Output the (x, y) coordinate of the center of the cell containing the given text.  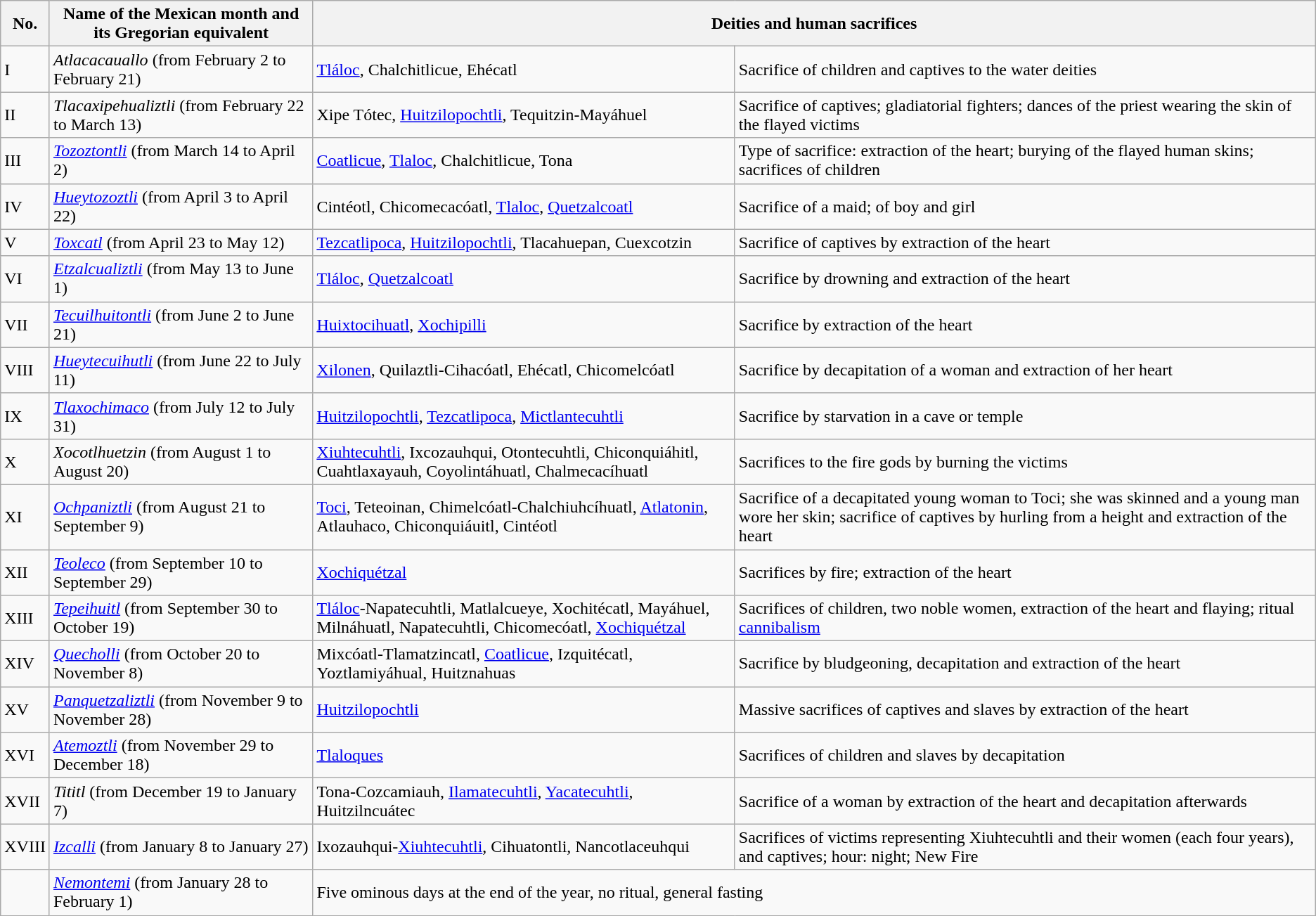
Sacrifices of victims representing Xiuhtecuhtli and their women (each four years), and captives; hour: night; New Fire (1025, 846)
III (25, 160)
XIII (25, 619)
Tezcatlipoca, Huitzilopochtli, Tlacahuepan, Cuexcotzin (524, 243)
No. (25, 24)
Sacrifice of captives; gladiatorial fighters; dances of the priest wearing the skin of the flayed victims (1025, 115)
Tozoztontli (from March 14 to April 2) (181, 160)
Tecuilhuitontli (from June 2 to June 21) (181, 325)
Ochpaniztli (from August 21 to September 9) (181, 517)
Toxcatl (from April 23 to May 12) (181, 243)
Mixcóatl-Tlamatzincatl, Coatlicue, Izquitécatl, Yoztlamiyáhual, Huitznahuas (524, 664)
Deities and human sacrifices (814, 24)
Huitzilopochtli, Tezcatlipoca, Mictlantecuhtli (524, 416)
Cintéotl, Chicomecacóatl, Tlaloc, Quetzalcoatl (524, 207)
Tláloc, Chalchitlicue, Ehécatl (524, 69)
Tláloc, Quetzalcoatl (524, 278)
VII (25, 325)
XI (25, 517)
Sacrifices to the fire gods by burning the victims (1025, 461)
XVII (25, 801)
Atemoztli (from November 29 to December 18) (181, 755)
Sacrifice by extraction of the heart (1025, 325)
Huitzilopochtli (524, 710)
Xilonen, Quilaztli-Cihacóatl, Ehécatl, Chicomelcóatl (524, 370)
Tona-Cozcamiauh, Ilamatecuhtli, Yacatecuhtli, Huitzilncuátec (524, 801)
Quecholli (from October 20 to November 8) (181, 664)
Tlaloques (524, 755)
VIII (25, 370)
IX (25, 416)
Toci, Teteoinan, Chimelcóatl-Chalchiuhcíhuatl, Atlatonin, Atlauhaco, Chiconquiáuitl, Cintéotl (524, 517)
V (25, 243)
Sacrifice by starvation in a cave or temple (1025, 416)
Huixtocihuatl, Xochipilli (524, 325)
XVI (25, 755)
Teoleco (from September 10 to September 29) (181, 572)
Sacrifices by fire; extraction of the heart (1025, 572)
Xochiquétzal (524, 572)
Five ominous days at the end of the year, no ritual, general fasting (814, 893)
Ixozauhqui-Xiuhtecuhtli, Cihuatontli, Nancotlaceuhqui (524, 846)
Izcalli (from January 8 to January 27) (181, 846)
Etzalcualiztli (from May 13 to June 1) (181, 278)
II (25, 115)
Xipe Tótec, Huitzilopochtli, Tequitzin-Mayáhuel (524, 115)
XII (25, 572)
Sacrifices of children and slaves by decapitation (1025, 755)
Nemontemi (from January 28 to February 1) (181, 893)
VI (25, 278)
Coatlicue, Tlaloc, Chalchitlicue, Tona (524, 160)
XIV (25, 664)
Tititl (from December 19 to January 7) (181, 801)
IV (25, 207)
Massive sacrifices of captives and slaves by extraction of the heart (1025, 710)
Xocotlhuetzin (from August 1 to August 20) (181, 461)
Panquetzaliztli (from November 9 to November 28) (181, 710)
Sacrifice by bludgeoning, decapitation and extraction of the heart (1025, 664)
Tlaxochimaco (from July 12 to July 31) (181, 416)
Sacrifice by decapitation of a woman and extraction of her heart (1025, 370)
Type of sacrifice: extraction of the heart; burying of the flayed human skins; sacrifices of children (1025, 160)
Hueytozoztli (from April 3 to April 22) (181, 207)
Sacrifices of children, two noble women, extraction of the heart and flaying; ritual cannibalism (1025, 619)
Sacrifice of a maid; of boy and girl (1025, 207)
Sacrifice of captives by extraction of the heart (1025, 243)
Sacrifice of a woman by extraction of the heart and decapitation afterwards (1025, 801)
Tlacaxipehualiztli (from February 22 to March 13) (181, 115)
Name of the Mexican month and its Gregorian equivalent (181, 24)
X (25, 461)
Hueytecuihutli (from June 22 to July 11) (181, 370)
Xiuhtecuhtli, Ixcozauhqui, Otontecuhtli, Chiconquiáhitl, Cuahtlaxayauh, Coyolintáhuatl, Chalmecacíhuatl (524, 461)
Atlacacauallo (from February 2 to February 21) (181, 69)
Sacrifice of children and captives to the water deities (1025, 69)
I (25, 69)
Sacrifice by drowning and extraction of the heart (1025, 278)
XVIII (25, 846)
XV (25, 710)
Tepeihuitl (from September 30 to October 19) (181, 619)
Tláloc-Napatecuhtli, Matlalcueye, Xochitécatl, Mayáhuel, Milnáhuatl, Napatecuhtli, Chicomecóatl, Xochiquétzal (524, 619)
